Locate the cell with the specified text and output its (X, Y) center coordinate. 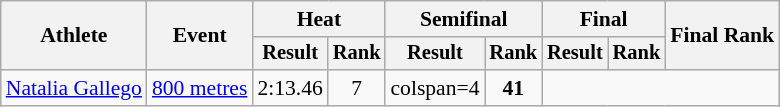
Semifinal (464, 19)
41 (513, 88)
2:13.46 (290, 88)
800 metres (200, 88)
Event (200, 36)
Natalia Gallego (74, 88)
7 (357, 88)
Heat (318, 19)
Final (604, 19)
colspan=4 (434, 88)
Athlete (74, 36)
Final Rank (722, 36)
